Locate the cell with the specified text and output its (X, Y) center coordinate. 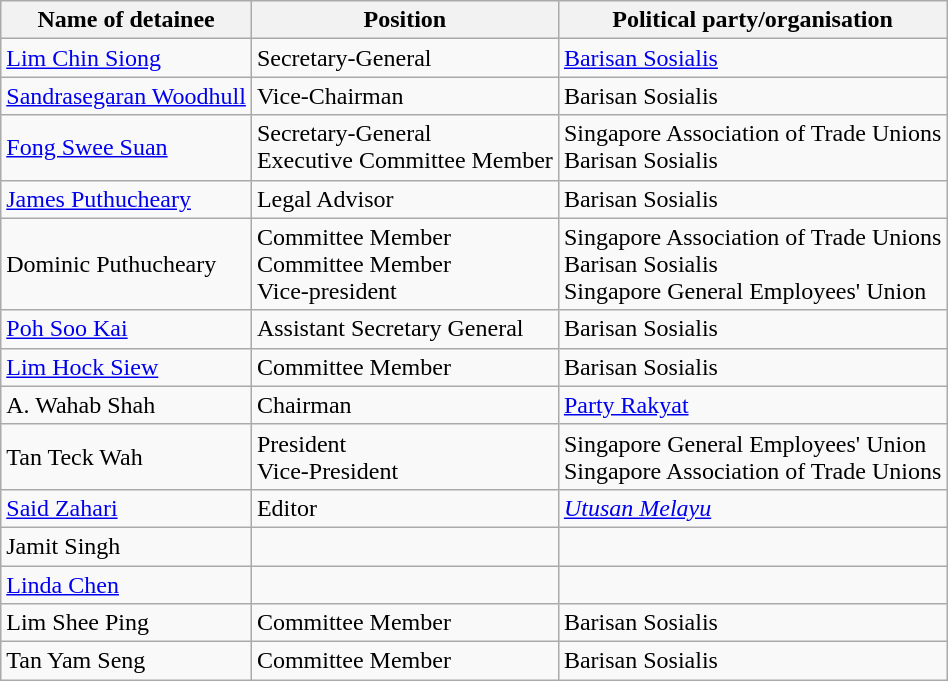
Name of detainee (126, 20)
Fong Swee Suan (126, 148)
Tan Teck Wah (126, 456)
Political party/organisation (752, 20)
A. Wahab Shah (126, 405)
Lim Shee Ping (126, 623)
Party Rakyat (752, 405)
Assistant Secretary General (404, 329)
Position (404, 20)
Dominic Puthucheary (126, 264)
Utusan Melayu (752, 508)
Poh Soo Kai (126, 329)
Chairman (404, 405)
Tan Yam Seng (126, 661)
Vice-Chairman (404, 96)
Singapore Association of Trade Unions Barisan Sosialis (752, 148)
Said Zahari (126, 508)
Editor (404, 508)
Lim Hock Siew (126, 367)
Singapore General Employees' Union Singapore Association of Trade Unions (752, 456)
Secretary-General Executive Committee Member (404, 148)
Lim Chin Siong (126, 58)
Jamit Singh (126, 546)
Legal Advisor (404, 199)
Committee Member Committee Member Vice-president (404, 264)
Linda Chen (126, 585)
James Puthucheary (126, 199)
Singapore Association of Trade Unions Barisan Sosialis Singapore General Employees' Union (752, 264)
Sandrasegaran Woodhull (126, 96)
Secretary-General (404, 58)
President Vice-President (404, 456)
